Detect which cell encompasses the target text, then output its [X, Y] center coordinate. 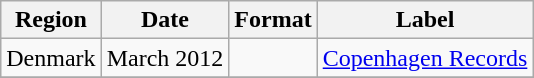
Date [165, 20]
Copenhagen Records [425, 58]
Label [425, 20]
Region [51, 20]
Denmark [51, 58]
Format [273, 20]
March 2012 [165, 58]
